For the text-containing cell, return its midpoint in [X, Y] coordinate format. 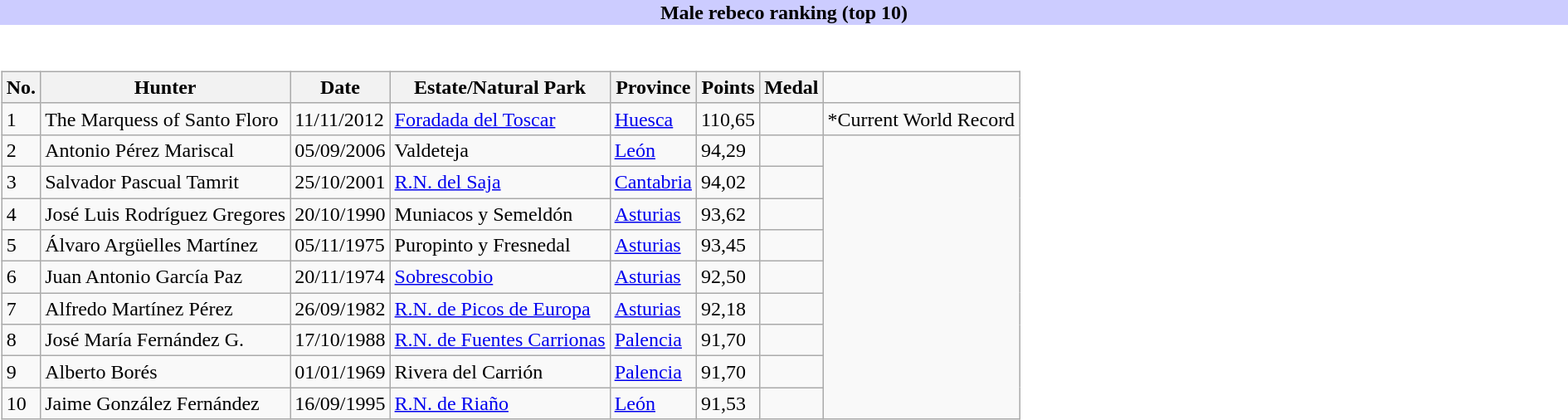
Huesca [653, 119]
7 [21, 309]
20/11/1974 [340, 277]
20/10/1990 [340, 213]
José María Fernández G. [166, 340]
Alberto Borés [166, 372]
05/11/1975 [340, 246]
No. [21, 87]
26/09/1982 [340, 309]
*Current World Record [921, 119]
110,65 [728, 119]
Antonio Pérez Mariscal [166, 150]
25/10/2001 [340, 182]
Rivera del Carrión [499, 372]
17/10/1988 [340, 340]
94,02 [728, 182]
01/01/1969 [340, 372]
Alfredo Martínez Pérez [166, 309]
Date [340, 87]
Jaime González Fernández [166, 403]
Muniacos y Semeldón [499, 213]
10 [21, 403]
Salvador Pascual Tamrit [166, 182]
The Marquess of Santo Floro [166, 119]
91,53 [728, 403]
Estate/Natural Park [499, 87]
Álvaro Argüelles Martínez [166, 246]
Juan Antonio García Paz [166, 277]
R.N. de Picos de Europa [499, 309]
8 [21, 340]
Foradada del Toscar [499, 119]
Cantabria [653, 182]
92,18 [728, 309]
R.N. de Fuentes Carrionas [499, 340]
9 [21, 372]
11/11/2012 [340, 119]
93,45 [728, 246]
5 [21, 246]
R.N. de Riaño [499, 403]
05/09/2006 [340, 150]
Hunter [166, 87]
Province [653, 87]
93,62 [728, 213]
R.N. del Saja [499, 182]
José Luis Rodríguez Gregores [166, 213]
Points [728, 87]
Sobrescobio [499, 277]
16/09/1995 [340, 403]
2 [21, 150]
6 [21, 277]
Puropinto y Fresnedal [499, 246]
4 [21, 213]
3 [21, 182]
Medal [791, 87]
94,29 [728, 150]
Male rebeco ranking (top 10) [784, 12]
1 [21, 119]
Valdeteja [499, 150]
92,50 [728, 277]
